Scan for the cell matching the given text and deliver its (X, Y) coordinate at center. 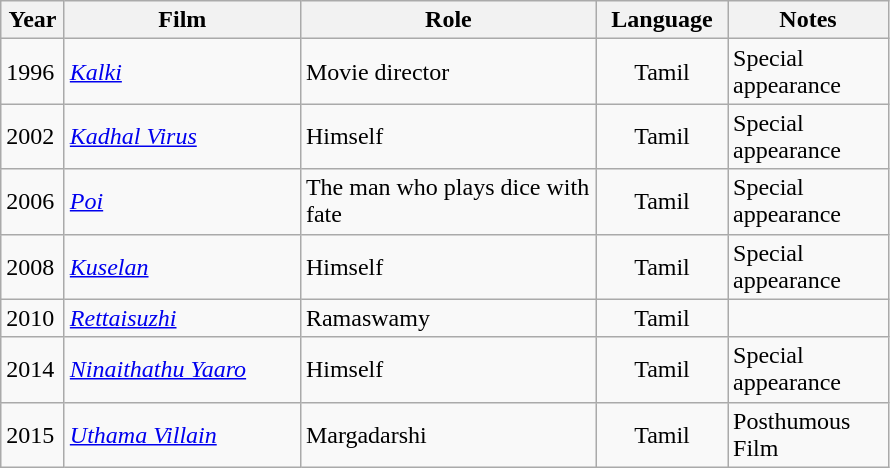
Poi (182, 202)
1996 (33, 72)
Ramaswamy (448, 318)
2006 (33, 202)
Kadhal Virus (182, 136)
Margadarshi (448, 434)
Role (448, 20)
Posthumous Film (808, 434)
2015 (33, 434)
Film (182, 20)
2002 (33, 136)
Ninaithathu Yaaro (182, 370)
The man who plays dice with fate (448, 202)
Kuselan (182, 266)
2010 (33, 318)
Year (33, 20)
2014 (33, 370)
Uthama Villain (182, 434)
2008 (33, 266)
Kalki (182, 72)
Movie director (448, 72)
Language (662, 20)
Rettaisuzhi (182, 318)
Notes (808, 20)
